Pinpoint the cell where the given text exists, returning its [x, y] midpoint coordinate. 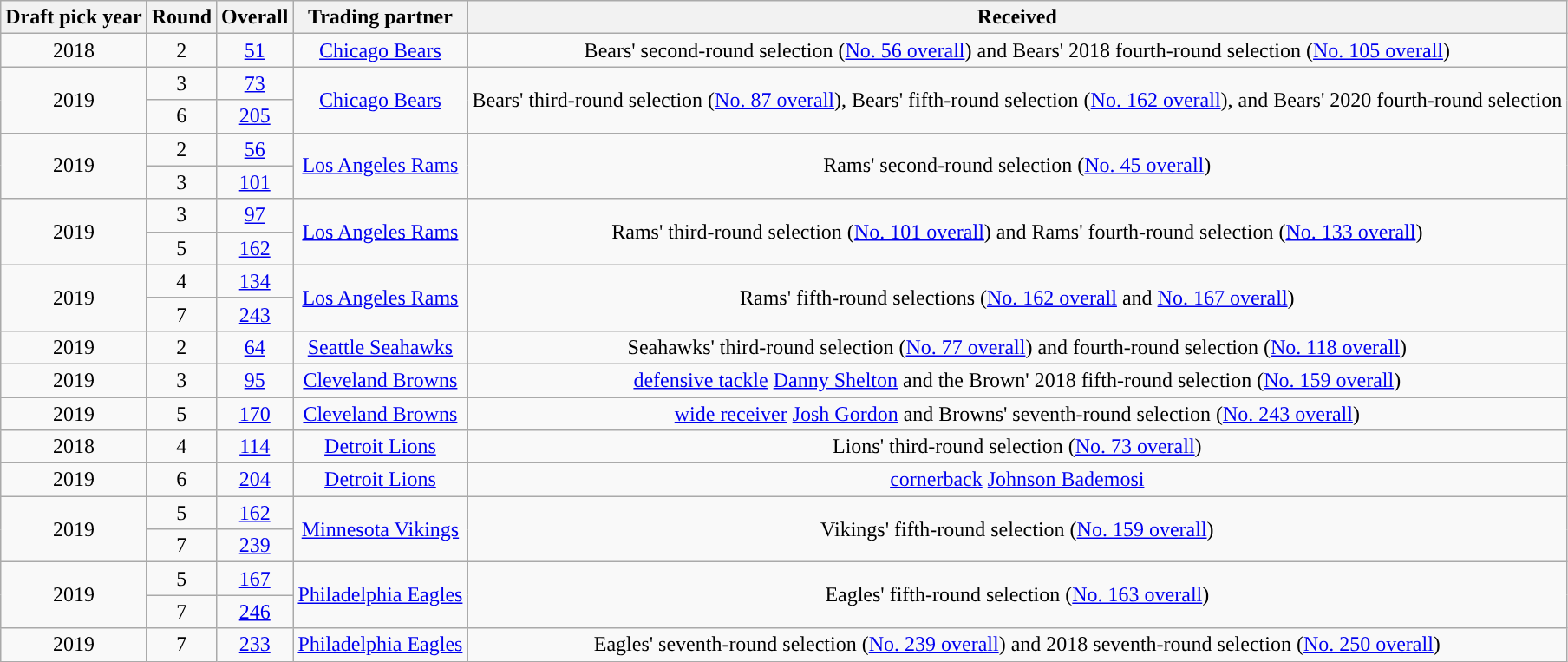
Round [181, 17]
204 [255, 480]
246 [255, 612]
defensive tackle Danny Shelton and the Brown' 2018 fifth-round selection (No. 159 overall) [1017, 380]
Rams' fifth-round selections (No. 162 overall and No. 167 overall) [1017, 298]
95 [255, 380]
51 [255, 50]
Seattle Seahawks [380, 347]
233 [255, 645]
cornerback Johnson Bademosi [1017, 480]
167 [255, 579]
Lions' third-round selection (No. 73 overall) [1017, 447]
Received [1017, 17]
Draft pick year [74, 17]
73 [255, 83]
114 [255, 447]
Rams' second-round selection (No. 45 overall) [1017, 166]
101 [255, 182]
Vikings' fifth-round selection (No. 159 overall) [1017, 529]
Overall [255, 17]
243 [255, 314]
239 [255, 546]
64 [255, 347]
134 [255, 281]
Eagles' seventh-round selection (No. 239 overall) and 2018 seventh-round selection (No. 250 overall) [1017, 645]
Rams' third-round selection (No. 101 overall) and Rams' fourth-round selection (No. 133 overall) [1017, 232]
Bears' third-round selection (No. 87 overall), Bears' fifth-round selection (No. 162 overall), and Bears' 2020 fourth-round selection [1017, 100]
Seahawks' third-round selection (No. 77 overall) and fourth-round selection (No. 118 overall) [1017, 347]
97 [255, 215]
wide receiver Josh Gordon and Browns' seventh-round selection (No. 243 overall) [1017, 414]
Eagles' fifth-round selection (No. 163 overall) [1017, 595]
Bears' second-round selection (No. 56 overall) and Bears' 2018 fourth-round selection (No. 105 overall) [1017, 50]
Trading partner [380, 17]
Minnesota Vikings [380, 529]
56 [255, 149]
170 [255, 414]
205 [255, 116]
